Determine the [X, Y] coordinate at the center of the cell enclosing the given text.  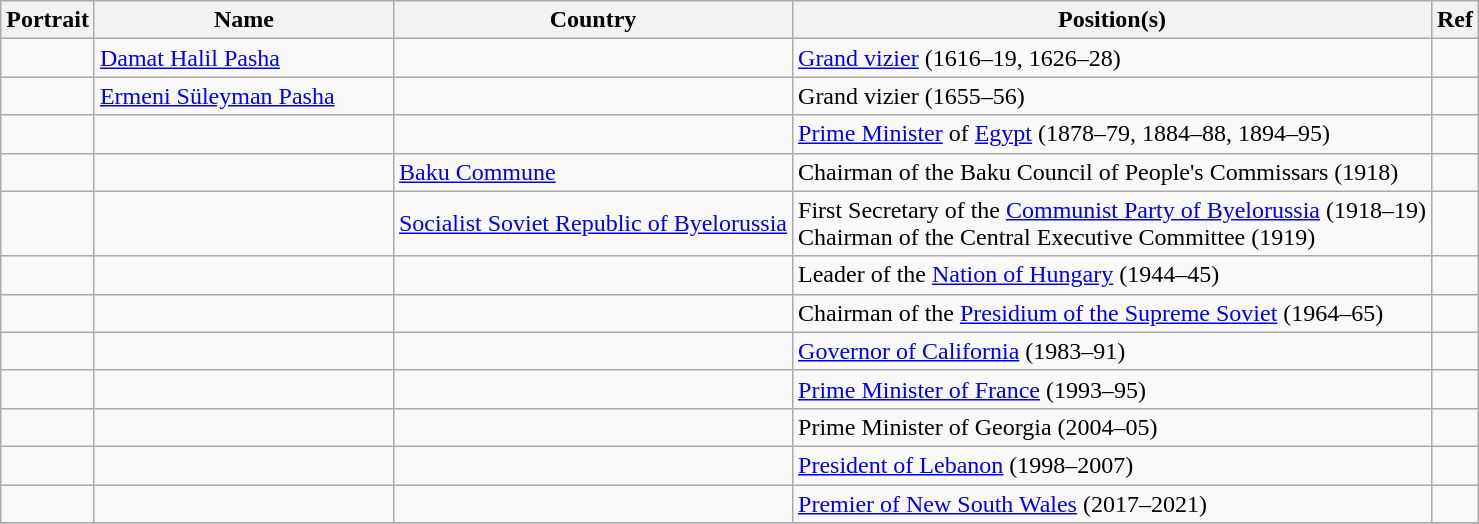
Ermeni Süleyman Pasha [244, 96]
Prime Minister of Egypt (1878–79, 1884–88, 1894–95) [1112, 134]
Prime Minister of France (1993–95) [1112, 389]
Governor of California (1983–91) [1112, 351]
Country [592, 20]
Position(s) [1112, 20]
Chairman of the Baku Council of People's Commissars (1918) [1112, 172]
Name [244, 20]
First Secretary of the Communist Party of Byelorussia (1918–19) Chairman of the Central Executive Committee (1919) [1112, 224]
Ref [1454, 20]
Premier of New South Wales (2017–2021) [1112, 503]
Damat Halil Pasha [244, 58]
Grand vizier (1616–19, 1626–28) [1112, 58]
President of Lebanon (1998–2007) [1112, 465]
Baku Commune [592, 172]
Chairman of the Presidium of the Supreme Soviet (1964–65) [1112, 313]
Leader of the Nation of Hungary (1944–45) [1112, 275]
Grand vizier (1655–56) [1112, 96]
Prime Minister of Georgia (2004–05) [1112, 427]
Portrait [48, 20]
Socialist Soviet Republic of Byelorussia [592, 224]
